Return the [X, Y] coordinate for the center point of the cell that contains the specified text.  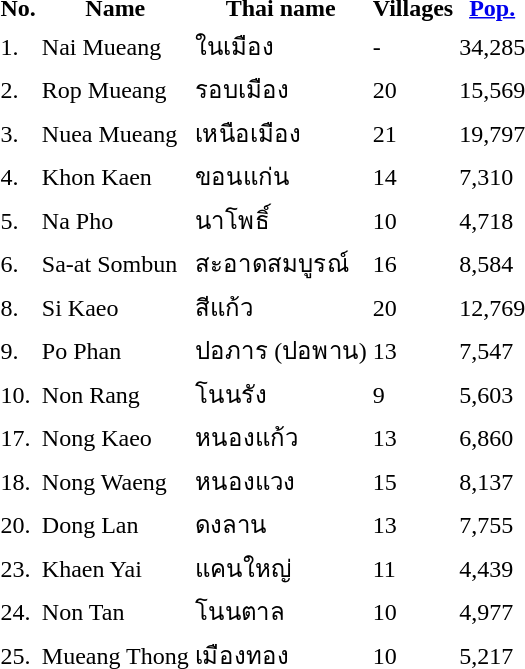
เหนือเมือง [280, 133]
Rop Mueang [115, 90]
รอบเมือง [280, 90]
โนนตาล [280, 612]
ดงลาน [280, 524]
21 [412, 133]
11 [412, 568]
Nuea Mueang [115, 133]
Nong Waeng [115, 481]
Po Phan [115, 350]
หนองแก้ว [280, 438]
นาโพธิ์ [280, 220]
Nai Mueang [115, 46]
15 [412, 481]
ปอภาร (ปอพาน) [280, 350]
Non Rang [115, 394]
ขอนแก่น [280, 176]
โนนรัง [280, 394]
Khon Kaen [115, 176]
- [412, 46]
สะอาดสมบูรณ์ [280, 264]
9 [412, 394]
หนองแวง [280, 481]
Dong Lan [115, 524]
Si Kaeo [115, 307]
ในเมือง [280, 46]
แคนใหญ่ [280, 568]
14 [412, 176]
16 [412, 264]
Non Tan [115, 612]
Khaen Yai [115, 568]
Sa-at Sombun [115, 264]
Na Pho [115, 220]
สีแก้ว [280, 307]
Nong Kaeo [115, 438]
